Identify which cell holds the provided text, then report its (X, Y) central coordinate. 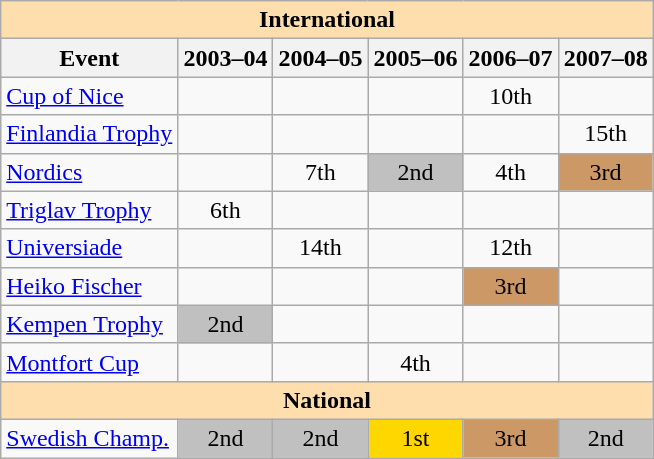
12th (510, 248)
Event (90, 58)
Swedish Champ. (90, 438)
10th (510, 96)
International (327, 20)
Kempen Trophy (90, 324)
15th (606, 134)
Nordics (90, 172)
Universiade (90, 248)
Finlandia Trophy (90, 134)
2005–06 (416, 58)
2007–08 (606, 58)
7th (320, 172)
6th (226, 210)
National (327, 400)
Heiko Fischer (90, 286)
2003–04 (226, 58)
2006–07 (510, 58)
14th (320, 248)
2004–05 (320, 58)
Montfort Cup (90, 362)
1st (416, 438)
Cup of Nice (90, 96)
Triglav Trophy (90, 210)
